Capture the cell that displays the provided text and extract its [X, Y] central coordinate. 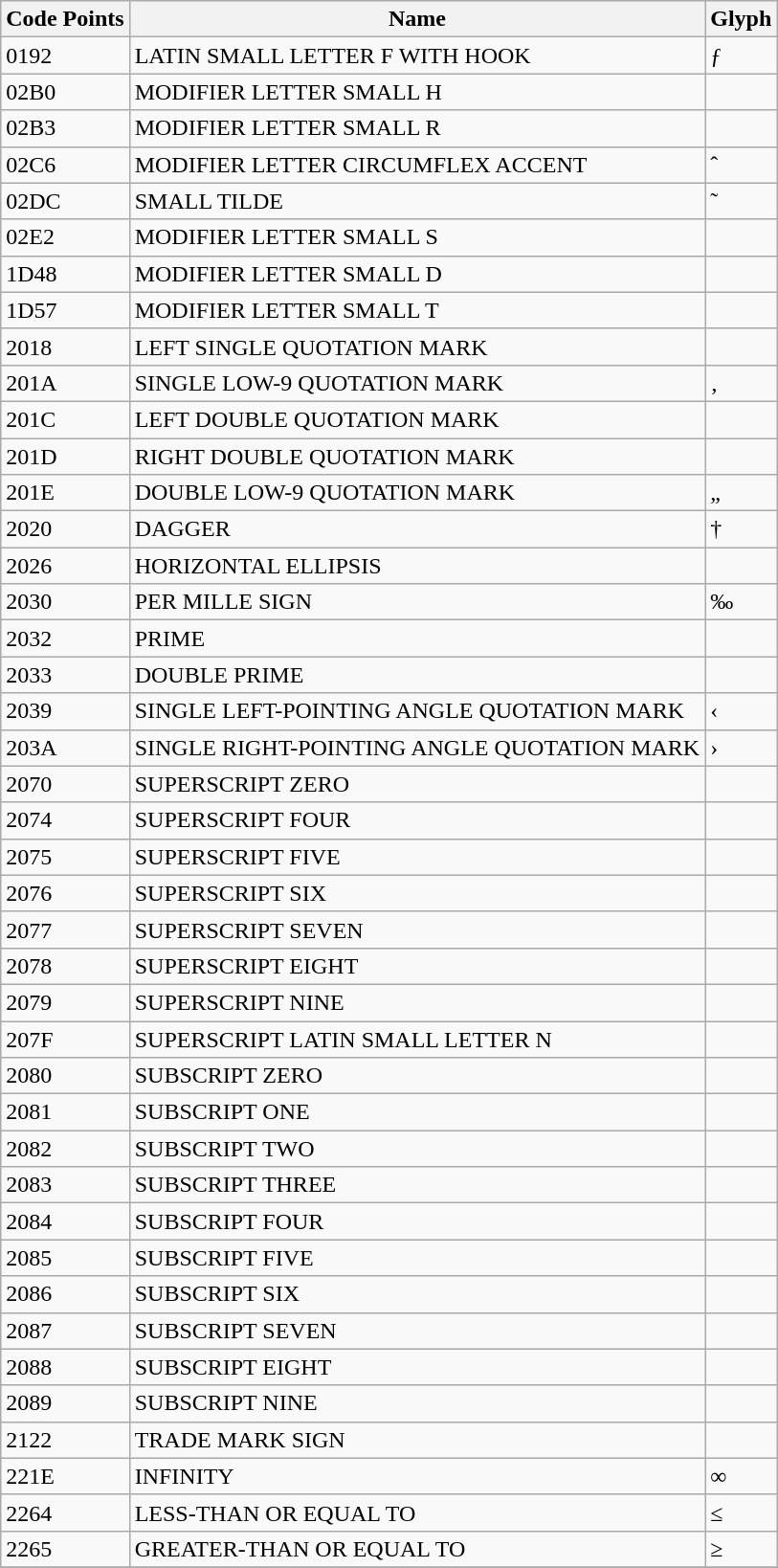
2026 [65, 566]
LEFT SINGLE QUOTATION MARK [417, 347]
DAGGER [417, 529]
2084 [65, 1221]
SINGLE LOW-9 QUOTATION MARK [417, 383]
MODIFIER LETTER SMALL R [417, 128]
INFINITY [417, 1476]
2018 [65, 347]
2074 [65, 820]
2265 [65, 1549]
˜ [741, 201]
0192 [65, 56]
SMALL TILDE [417, 201]
Name [417, 19]
SUPERSCRIPT EIGHT [417, 966]
PER MILLE SIGN [417, 602]
201E [65, 493]
2032 [65, 638]
2080 [65, 1076]
Glyph [741, 19]
LATIN SMALL LETTER F WITH HOOK [417, 56]
SUPERSCRIPT LATIN SMALL LETTER N [417, 1039]
02E2 [65, 237]
MODIFIER LETTER SMALL T [417, 310]
TRADE MARK SIGN [417, 1440]
SINGLE RIGHT-POINTING ANGLE QUOTATION MARK [417, 748]
2081 [65, 1112]
MODIFIER LETTER SMALL S [417, 237]
‰ [741, 602]
∞ [741, 1476]
SINGLE LEFT-POINTING ANGLE QUOTATION MARK [417, 711]
SUBSCRIPT NINE [417, 1403]
201C [65, 419]
207F [65, 1039]
SUBSCRIPT FOUR [417, 1221]
SUPERSCRIPT FIVE [417, 857]
02B0 [65, 92]
2086 [65, 1294]
SUBSCRIPT EIGHT [417, 1367]
GREATER-THAN OR EQUAL TO [417, 1549]
DOUBLE LOW-9 QUOTATION MARK [417, 493]
SUBSCRIPT SIX [417, 1294]
ƒ [741, 56]
SUBSCRIPT SEVEN [417, 1331]
RIGHT DOUBLE QUOTATION MARK [417, 457]
2082 [65, 1149]
ˆ [741, 165]
201A [65, 383]
LEFT DOUBLE QUOTATION MARK [417, 419]
≤ [741, 1512]
02B3 [65, 128]
1D57 [65, 310]
2088 [65, 1367]
SUBSCRIPT ONE [417, 1112]
SUPERSCRIPT SIX [417, 893]
2089 [65, 1403]
2039 [65, 711]
SUBSCRIPT THREE [417, 1185]
2020 [65, 529]
SUPERSCRIPT ZERO [417, 784]
MODIFIER LETTER CIRCUMFLEX ACCENT [417, 165]
2087 [65, 1331]
203A [65, 748]
SUPERSCRIPT FOUR [417, 820]
HORIZONTAL ELLIPSIS [417, 566]
2075 [65, 857]
2264 [65, 1512]
‚ [741, 383]
PRIME [417, 638]
SUBSCRIPT TWO [417, 1149]
2033 [65, 675]
2077 [65, 930]
2083 [65, 1185]
SUPERSCRIPT NINE [417, 1002]
02DC [65, 201]
SUBSCRIPT FIVE [417, 1258]
2085 [65, 1258]
2070 [65, 784]
2030 [65, 602]
02C6 [65, 165]
2122 [65, 1440]
MODIFIER LETTER SMALL D [417, 274]
≥ [741, 1549]
› [741, 748]
221E [65, 1476]
MODIFIER LETTER SMALL H [417, 92]
Code Points [65, 19]
2076 [65, 893]
DOUBLE PRIME [417, 675]
† [741, 529]
201D [65, 457]
2078 [65, 966]
LESS-THAN OR EQUAL TO [417, 1512]
1D48 [65, 274]
2079 [65, 1002]
„ [741, 493]
‹ [741, 711]
SUPERSCRIPT SEVEN [417, 930]
SUBSCRIPT ZERO [417, 1076]
